Scan for the cell matching the given text and deliver its [X, Y] coordinate at center. 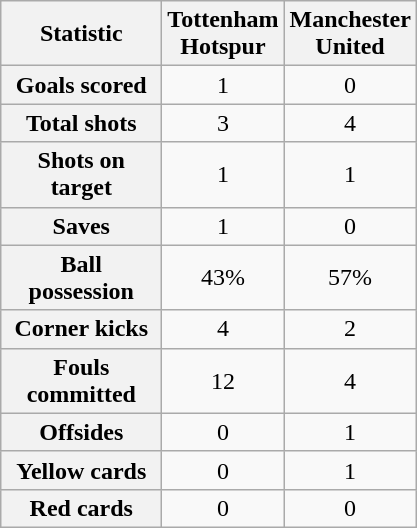
Fouls committed [82, 380]
Shots on target [82, 174]
Tottenham Hotspur [223, 34]
43% [223, 278]
Goals scored [82, 85]
Ball possession [82, 278]
Saves [82, 226]
2 [350, 329]
Offsides [82, 432]
Red cards [82, 508]
Total shots [82, 123]
57% [350, 278]
12 [223, 380]
Statistic [82, 34]
Manchester United [350, 34]
Yellow cards [82, 470]
Corner kicks [82, 329]
3 [223, 123]
